Detect which cell encompasses the target text, then output its (x, y) center coordinate. 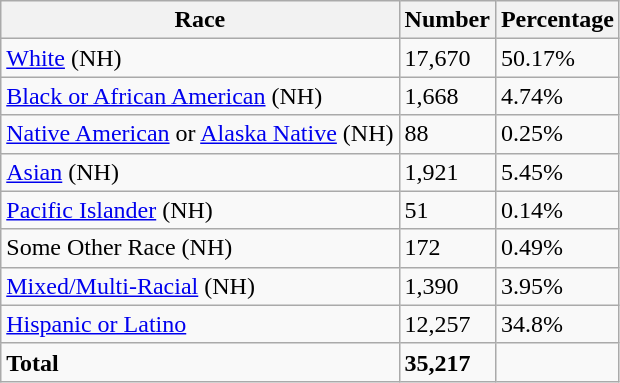
Number (447, 20)
88 (447, 134)
172 (447, 248)
Some Other Race (NH) (200, 248)
1,390 (447, 286)
Native American or Alaska Native (NH) (200, 134)
51 (447, 210)
Race (200, 20)
Mixed/Multi-Racial (NH) (200, 286)
5.45% (557, 172)
0.49% (557, 248)
35,217 (447, 362)
1,921 (447, 172)
50.17% (557, 58)
Hispanic or Latino (200, 324)
34.8% (557, 324)
17,670 (447, 58)
4.74% (557, 96)
0.14% (557, 210)
Percentage (557, 20)
Black or African American (NH) (200, 96)
3.95% (557, 286)
1,668 (447, 96)
0.25% (557, 134)
Total (200, 362)
12,257 (447, 324)
Asian (NH) (200, 172)
Pacific Islander (NH) (200, 210)
White (NH) (200, 58)
